Output the (x, y) coordinate of the center of the cell containing the given text.  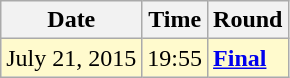
July 21, 2015 (72, 58)
Time (175, 20)
19:55 (175, 58)
Round (248, 20)
Date (72, 20)
Final (248, 58)
